Pinpoint the cell where the given text exists, returning its [X, Y] midpoint coordinate. 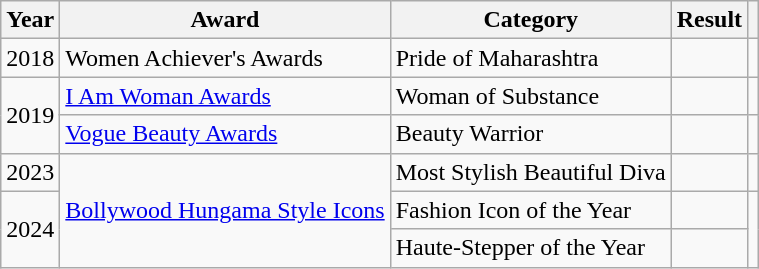
Category [530, 20]
2018 [30, 58]
Beauty Warrior [530, 134]
Fashion Icon of the Year [530, 210]
Award [225, 20]
Result [709, 20]
I Am Woman Awards [225, 96]
Vogue Beauty Awards [225, 134]
Most Stylish Beautiful Diva [530, 172]
Pride of Maharashtra [530, 58]
2023 [30, 172]
Woman of Substance [530, 96]
2024 [30, 229]
Haute-Stepper of the Year [530, 248]
2019 [30, 115]
Year [30, 20]
Women Achiever's Awards [225, 58]
Bollywood Hungama Style Icons [225, 210]
